Scan for the cell matching the given text and deliver its [X, Y] coordinate at center. 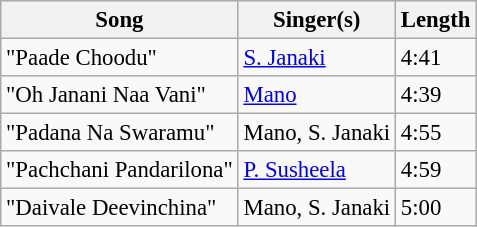
"Paade Choodu" [120, 58]
"Daivale Deevinchina" [120, 208]
4:39 [435, 95]
P. Susheela [316, 170]
"Pachchani Pandarilona" [120, 170]
5:00 [435, 208]
S. Janaki [316, 58]
"Padana Na Swaramu" [120, 133]
Song [120, 20]
"Oh Janani Naa Vani" [120, 95]
4:41 [435, 58]
4:55 [435, 133]
Mano [316, 95]
Length [435, 20]
4:59 [435, 170]
Singer(s) [316, 20]
